Provide the [x, y] coordinate of the cell's center where the given text is located.  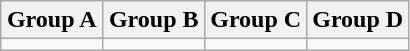
Group A [52, 20]
Group C [256, 20]
Group B [154, 20]
Group D [358, 20]
